Search for the cell housing the specified text and yield its (x, y) center coordinate. 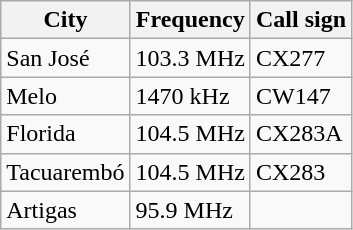
CW147 (300, 96)
Melo (66, 96)
CX283 (300, 172)
Tacuarembó (66, 172)
Florida (66, 134)
CX277 (300, 58)
CX283A (300, 134)
Call sign (300, 20)
1470 kHz (190, 96)
Frequency (190, 20)
City (66, 20)
95.9 MHz (190, 210)
San José (66, 58)
103.3 MHz (190, 58)
Artigas (66, 210)
